Find where the given text appears and provide that cell's center as (X, Y) coordinate. 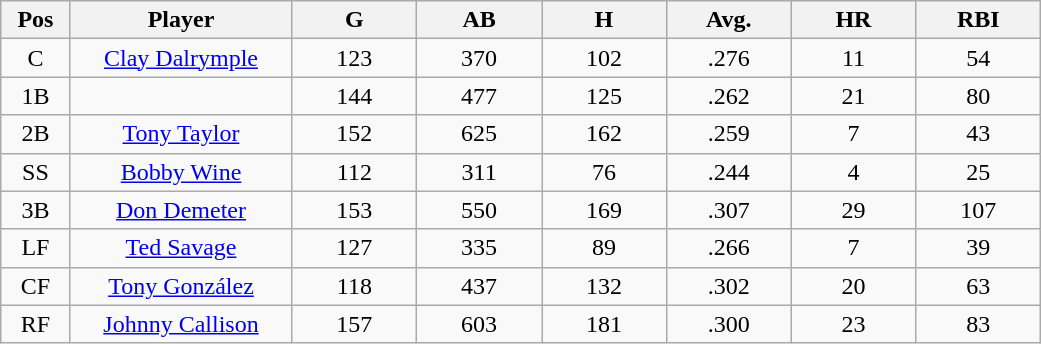
.307 (728, 210)
1B (36, 96)
43 (978, 134)
625 (480, 134)
89 (604, 248)
127 (354, 248)
603 (480, 324)
RF (36, 324)
C (36, 58)
Bobby Wine (181, 172)
Don Demeter (181, 210)
39 (978, 248)
23 (854, 324)
Pos (36, 20)
477 (480, 96)
132 (604, 286)
CF (36, 286)
3B (36, 210)
11 (854, 58)
G (354, 20)
HR (854, 20)
550 (480, 210)
125 (604, 96)
Ted Savage (181, 248)
21 (854, 96)
Avg. (728, 20)
.302 (728, 286)
Tony González (181, 286)
118 (354, 286)
123 (354, 58)
Tony Taylor (181, 134)
29 (854, 210)
AB (480, 20)
4 (854, 172)
.259 (728, 134)
.262 (728, 96)
Player (181, 20)
144 (354, 96)
.300 (728, 324)
54 (978, 58)
80 (978, 96)
.266 (728, 248)
311 (480, 172)
2B (36, 134)
152 (354, 134)
112 (354, 172)
335 (480, 248)
.276 (728, 58)
157 (354, 324)
169 (604, 210)
Clay Dalrymple (181, 58)
LF (36, 248)
20 (854, 286)
H (604, 20)
.244 (728, 172)
Johnny Callison (181, 324)
153 (354, 210)
162 (604, 134)
181 (604, 324)
370 (480, 58)
25 (978, 172)
RBI (978, 20)
437 (480, 286)
107 (978, 210)
102 (604, 58)
83 (978, 324)
63 (978, 286)
SS (36, 172)
76 (604, 172)
